Extract the [x, y] coordinate from the center of the cell holding the provided text.  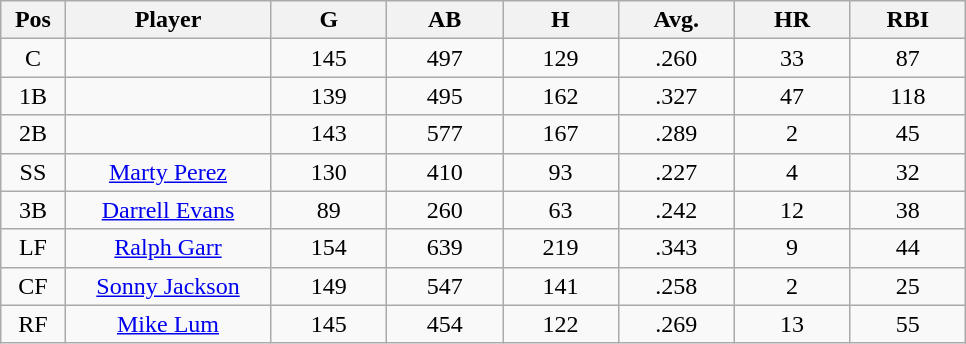
410 [445, 172]
Sonny Jackson [168, 286]
639 [445, 248]
HR [792, 20]
.269 [676, 324]
577 [445, 134]
.289 [676, 134]
63 [561, 210]
.343 [676, 248]
38 [908, 210]
Ralph Garr [168, 248]
.258 [676, 286]
33 [792, 58]
260 [445, 210]
454 [445, 324]
32 [908, 172]
H [561, 20]
G [329, 20]
219 [561, 248]
45 [908, 134]
55 [908, 324]
C [33, 58]
Pos [33, 20]
Darrell Evans [168, 210]
.260 [676, 58]
130 [329, 172]
RBI [908, 20]
154 [329, 248]
Avg. [676, 20]
547 [445, 286]
SS [33, 172]
143 [329, 134]
Mike Lum [168, 324]
129 [561, 58]
.242 [676, 210]
122 [561, 324]
162 [561, 96]
497 [445, 58]
44 [908, 248]
12 [792, 210]
13 [792, 324]
139 [329, 96]
9 [792, 248]
Marty Perez [168, 172]
47 [792, 96]
.327 [676, 96]
93 [561, 172]
2B [33, 134]
89 [329, 210]
3B [33, 210]
167 [561, 134]
149 [329, 286]
141 [561, 286]
25 [908, 286]
1B [33, 96]
87 [908, 58]
4 [792, 172]
.227 [676, 172]
Player [168, 20]
CF [33, 286]
118 [908, 96]
LF [33, 248]
495 [445, 96]
AB [445, 20]
RF [33, 324]
